Search for the cell housing the specified text and yield its (X, Y) center coordinate. 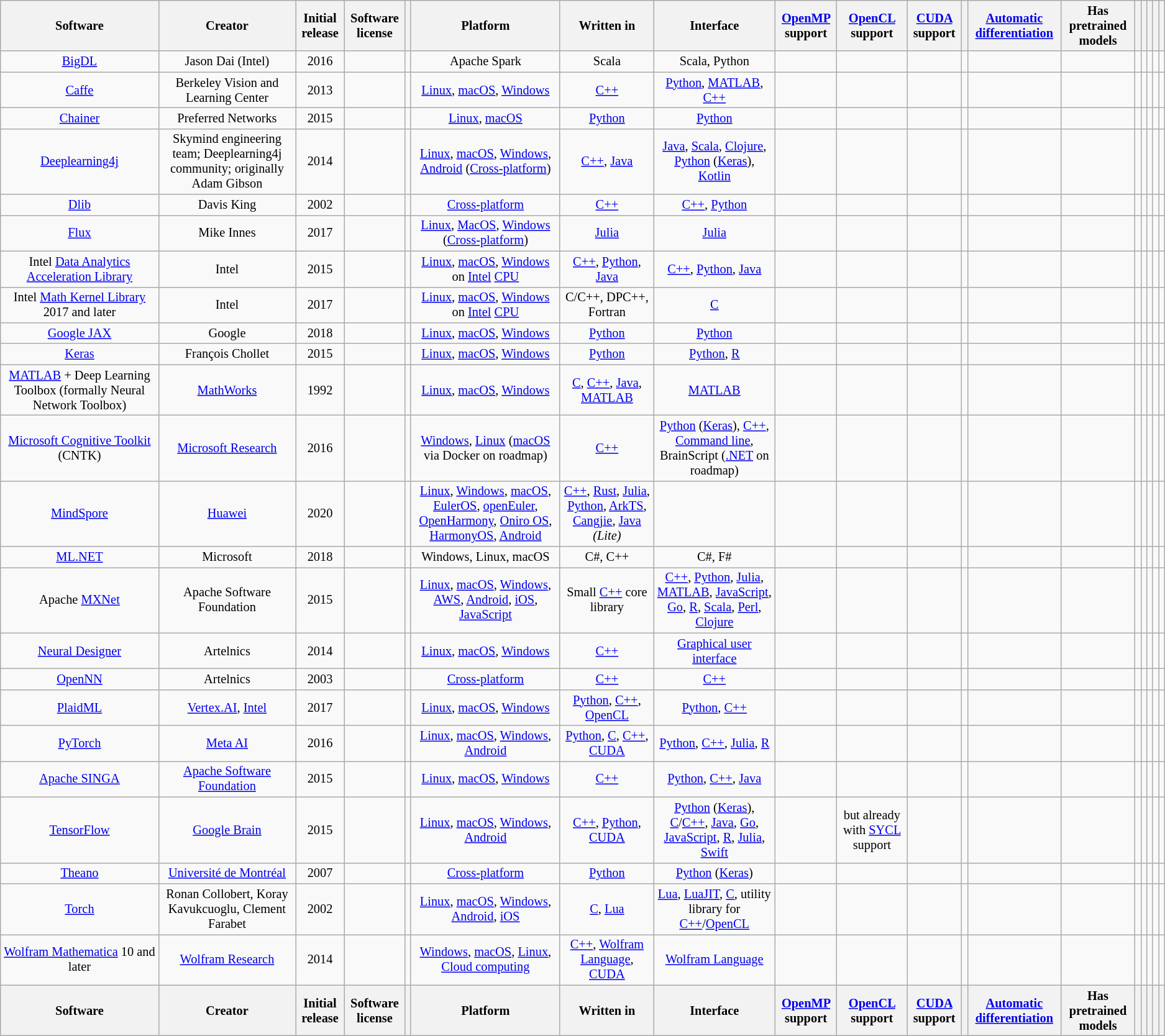
C#, F# (715, 557)
C++, Python, CUDA (606, 830)
Université de Montréal (227, 873)
2007 (321, 873)
Linux, macOS, Windows, Android (Cross-platform) (485, 161)
Huawei (227, 514)
C++, Python (715, 205)
OpenNN (80, 679)
Python (Keras), C/C++, Java, Go, JavaScript, R, Julia, Swift (715, 830)
Wolfram Mathematica 10 and later (80, 960)
but already with SYCL support (872, 830)
MATLAB (715, 390)
Google JAX (80, 333)
Python, MATLAB, C++ (715, 90)
Microsoft (227, 557)
Dlib (80, 205)
Python (Keras) (715, 873)
TensorFlow (80, 830)
Apache Spark (485, 61)
Windows, Linux (macOS via Docker on roadmap) (485, 448)
Windows, macOS, Linux, Cloud computing (485, 960)
Linux, MacOS, Windows (Cross-platform) (485, 233)
Python, C++ (715, 707)
Wolfram Research (227, 960)
C++, Rust, Julia, Python, ArkTS, Cangjie, Java (Lite) (606, 514)
Apache SINGA (80, 779)
Chainer (80, 118)
Flux (80, 233)
Davis King (227, 205)
2003 (321, 679)
Small C++ core library (606, 600)
Deeplearning4j (80, 161)
BigDL (80, 61)
Jason Dai (Intel) (227, 61)
Linux, macOS (485, 118)
Intel Data Analytics Acceleration Library (80, 269)
Scala (606, 61)
Ronan Collobert, Koray Kavukcuoglu, Clement Farabet (227, 909)
C/C++, DPC++, Fortran (606, 305)
Preferred Networks (227, 118)
Microsoft Cognitive Toolkit (CNTK) (80, 448)
Java, Scala, Clojure, Python (Keras), Kotlin (715, 161)
C#, C++ (606, 557)
Google (227, 333)
Berkeley Vision and Learning Center (227, 90)
Python, C, C++, CUDA (606, 743)
Keras (80, 354)
Lua, LuaJIT, C, utility library for C++/OpenCL (715, 909)
Python, C++, Julia, R (715, 743)
2013 (321, 90)
Python (Keras), C++, Command line, BrainScript (.NET on roadmap) (715, 448)
Apache MXNet (80, 600)
Linux, macOS, Windows, Android, iOS (485, 909)
François Chollet (227, 354)
Wolfram Language (715, 960)
Theano (80, 873)
2020 (321, 514)
Microsoft Research (227, 448)
MathWorks (227, 390)
PlaidML (80, 707)
C, Lua (606, 909)
Scala, Python (715, 61)
Linux, Windows, macOS, EulerOS, openEuler, OpenHarmony, Oniro OS, HarmonyOS, Android (485, 514)
1992 (321, 390)
Neural Designer (80, 651)
C (715, 305)
Vertex.AI, Intel (227, 707)
Torch (80, 909)
Python, C++, OpenCL (606, 707)
Intel Math Kernel Library 2017 and later (80, 305)
MindSpore (80, 514)
ML.NET (80, 557)
Skymind engineering team; Deeplearning4j community; originally Adam Gibson (227, 161)
PyTorch (80, 743)
Mike Innes (227, 233)
Windows, Linux, macOS (485, 557)
Caffe (80, 90)
MATLAB + Deep Learning Toolbox (formally Neural Network Toolbox) (80, 390)
Linux, macOS, Windows, AWS, Android, iOS, JavaScript (485, 600)
C++, Wolfram Language, CUDA (606, 960)
Google Brain (227, 830)
Python, C++, Java (715, 779)
C++, Java (606, 161)
C, C++, Java, MATLAB (606, 390)
C++, Python, Julia, MATLAB, JavaScript, Go, R, Scala, Perl, Clojure (715, 600)
Python, R (715, 354)
Graphical user interface (715, 651)
Meta AI (227, 743)
